Return [x, y] of the center of cell containing provided text 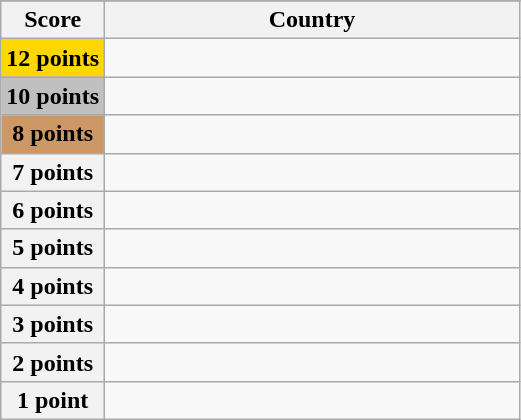
Score [53, 20]
6 points [53, 210]
Country [312, 20]
3 points [53, 324]
1 point [53, 400]
4 points [53, 286]
8 points [53, 134]
12 points [53, 58]
7 points [53, 172]
10 points [53, 96]
2 points [53, 362]
5 points [53, 248]
